Search for the cell housing the specified text and yield its (X, Y) center coordinate. 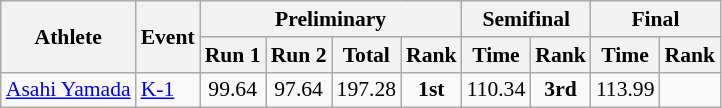
Semifinal (526, 19)
197.28 (366, 90)
Preliminary (331, 19)
110.34 (496, 90)
Run 2 (299, 55)
Final (656, 19)
1st (432, 90)
Asahi Yamada (68, 90)
99.64 (233, 90)
3rd (560, 90)
Athlete (68, 36)
K-1 (168, 90)
113.99 (626, 90)
Total (366, 55)
Event (168, 36)
Run 1 (233, 55)
97.64 (299, 90)
